Scan for the cell matching the given text and deliver its (X, Y) coordinate at center. 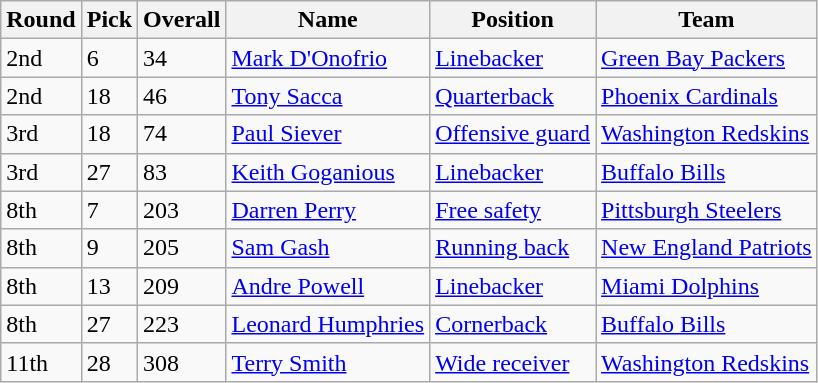
Name (328, 20)
Position (513, 20)
223 (182, 324)
Pittsburgh Steelers (707, 210)
Keith Goganious (328, 172)
Darren Perry (328, 210)
Andre Powell (328, 286)
Free safety (513, 210)
Cornerback (513, 324)
Miami Dolphins (707, 286)
Terry Smith (328, 362)
Team (707, 20)
Overall (182, 20)
34 (182, 58)
46 (182, 96)
7 (109, 210)
Offensive guard (513, 134)
Mark D'Onofrio (328, 58)
6 (109, 58)
308 (182, 362)
28 (109, 362)
203 (182, 210)
13 (109, 286)
Leonard Humphries (328, 324)
74 (182, 134)
Paul Siever (328, 134)
Round (41, 20)
Pick (109, 20)
Phoenix Cardinals (707, 96)
9 (109, 248)
209 (182, 286)
Running back (513, 248)
Tony Sacca (328, 96)
205 (182, 248)
83 (182, 172)
Sam Gash (328, 248)
New England Patriots (707, 248)
Quarterback (513, 96)
11th (41, 362)
Green Bay Packers (707, 58)
Wide receiver (513, 362)
